Extract the [x, y] coordinate from the center of the cell holding the provided text.  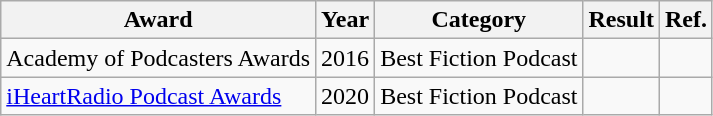
Academy of Podcasters Awards [158, 58]
Category [479, 20]
iHeartRadio Podcast Awards [158, 96]
Award [158, 20]
Year [346, 20]
2016 [346, 58]
2020 [346, 96]
Ref. [686, 20]
Result [621, 20]
